Extract the [X, Y] coordinate from the center of the cell holding the provided text.  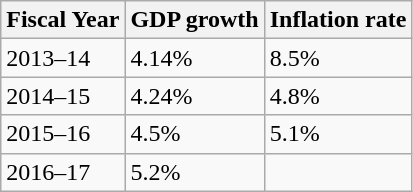
4.24% [194, 96]
5.2% [194, 172]
Fiscal Year [63, 20]
4.8% [338, 96]
GDP growth [194, 20]
Inflation rate [338, 20]
4.14% [194, 58]
4.5% [194, 134]
5.1% [338, 134]
2013–14 [63, 58]
2016–17 [63, 172]
8.5% [338, 58]
2014–15 [63, 96]
2015–16 [63, 134]
